Detect which cell encompasses the target text, then output its (X, Y) center coordinate. 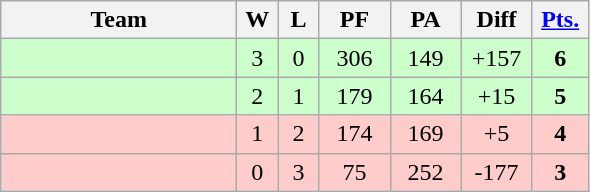
306 (354, 58)
169 (426, 134)
75 (354, 172)
W (258, 20)
Diff (496, 20)
PA (426, 20)
164 (426, 96)
+15 (496, 96)
L (298, 20)
149 (426, 58)
Pts. (560, 20)
+157 (496, 58)
Team (119, 20)
+5 (496, 134)
174 (354, 134)
5 (560, 96)
PF (354, 20)
-177 (496, 172)
252 (426, 172)
4 (560, 134)
179 (354, 96)
6 (560, 58)
